Capture the cell that displays the provided text and extract its [x, y] central coordinate. 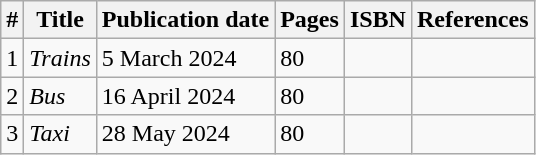
Taxi [60, 134]
ISBN [378, 20]
Trains [60, 58]
References [472, 20]
Bus [60, 96]
Title [60, 20]
28 May 2024 [185, 134]
1 [12, 58]
# [12, 20]
Pages [310, 20]
2 [12, 96]
16 April 2024 [185, 96]
Publication date [185, 20]
3 [12, 134]
5 March 2024 [185, 58]
